Return [x, y] of the center of cell containing provided text 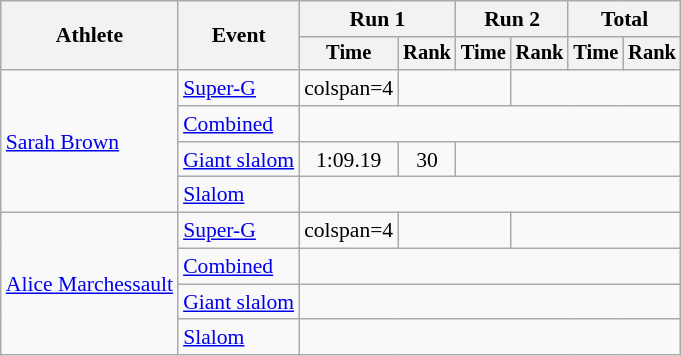
Athlete [90, 36]
Event [238, 36]
Sarah Brown [90, 141]
1:09.19 [348, 160]
Run 1 [378, 19]
Total [624, 19]
30 [427, 160]
Run 2 [512, 19]
Alice Marchessault [90, 284]
